Scan for the cell matching the given text and deliver its [X, Y] coordinate at center. 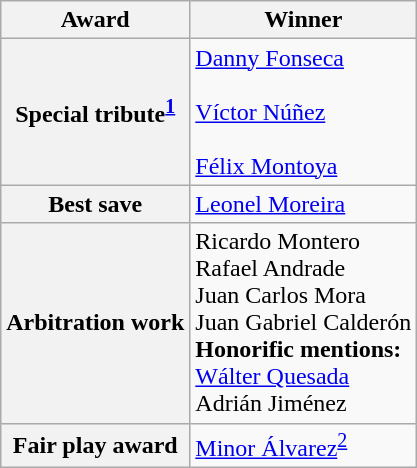
Minor Álvarez2 [304, 446]
Arbitration work [96, 323]
Fair play award [96, 446]
Ricardo MonteroRafael AndradeJuan Carlos MoraJuan Gabriel CalderónHonorific mentions:Wálter QuesadaAdrián Jiménez [304, 323]
Best save [96, 204]
Winner [304, 20]
Award [96, 20]
Danny FonsecaVíctor Núñez Félix Montoya [304, 112]
Leonel Moreira [304, 204]
Special tribute1 [96, 112]
